From the cell containing the given text, extract its center point as [x, y] coordinate. 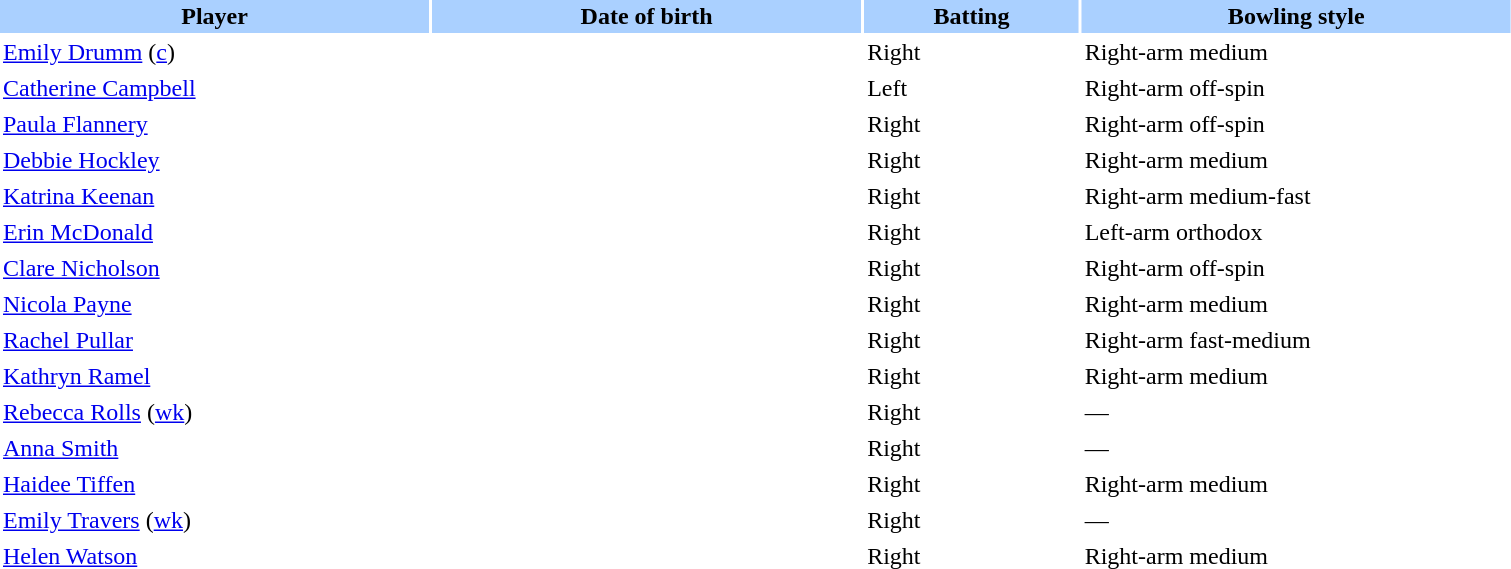
Emily Travers (wk) [214, 520]
Nicola Payne [214, 304]
Katrina Keenan [214, 196]
Bowling style [1296, 16]
Debbie Hockley [214, 160]
Emily Drumm (c) [214, 52]
Rachel Pullar [214, 340]
Kathryn Ramel [214, 376]
Paula Flannery [214, 124]
Player [214, 16]
Anna Smith [214, 448]
Left-arm orthodox [1296, 232]
Left [972, 88]
Batting [972, 16]
Clare Nicholson [214, 268]
Right-arm medium-fast [1296, 196]
Date of birth [646, 16]
Right-arm fast-medium [1296, 340]
Catherine Campbell [214, 88]
Rebecca Rolls (wk) [214, 412]
Haidee Tiffen [214, 484]
Erin McDonald [214, 232]
